Pinpoint the cell where the given text exists, returning its (X, Y) midpoint coordinate. 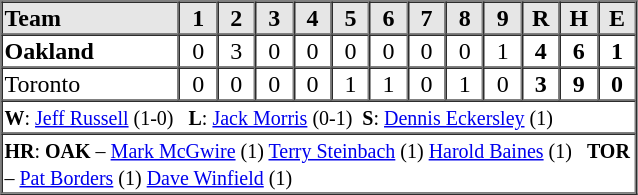
H (579, 18)
Team (91, 18)
Oakland (91, 50)
R (541, 18)
W: Jeff Russell (1-0) L: Jack Morris (0-1) S: Dennis Eckersley (1) (319, 116)
5 (350, 18)
7 (427, 18)
HR: OAK – Mark McGwire (1) Terry Steinbach (1) Harold Baines (1) TOR – Pat Borders (1) Dave Winfield (1) (319, 164)
Toronto (91, 84)
E (617, 18)
8 (465, 18)
2 (236, 18)
